Provide the (x, y) coordinate of the cell's center where the given text is located.  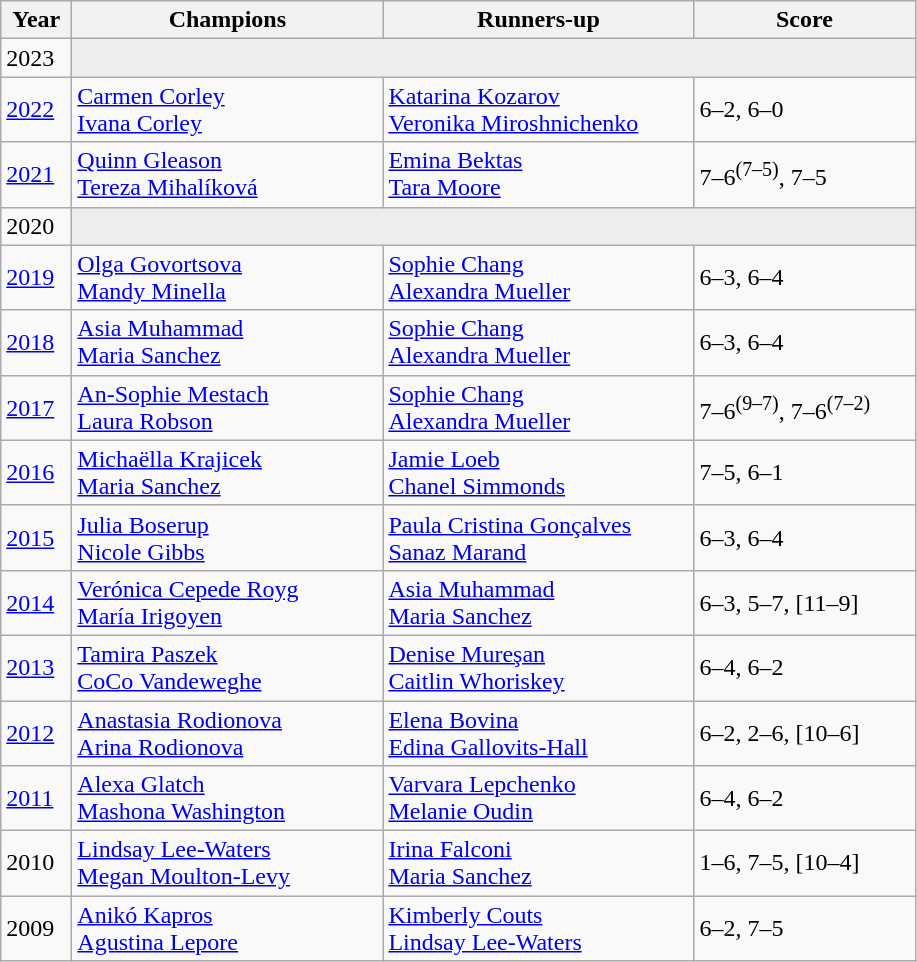
Irina Falconi Maria Sanchez (538, 864)
2021 (36, 174)
2011 (36, 798)
Varvara Lepchenko Melanie Oudin (538, 798)
Elena Bovina Edina Gallovits-Hall (538, 732)
Lindsay Lee-Waters Megan Moulton-Levy (228, 864)
2010 (36, 864)
Emina Bektas Tara Moore (538, 174)
Julia Boserup Nicole Gibbs (228, 538)
Runners-up (538, 20)
Olga Govortsova Mandy Minella (228, 278)
Denise Mureşan Caitlin Whoriskey (538, 668)
2019 (36, 278)
Tamira Paszek CoCo Vandeweghe (228, 668)
2013 (36, 668)
2017 (36, 408)
6–2, 7–5 (804, 928)
Alexa Glatch Mashona Washington (228, 798)
Score (804, 20)
2012 (36, 732)
Quinn Gleason Tereza Mihalíková (228, 174)
6–2, 2–6, [10–6] (804, 732)
2023 (36, 58)
2018 (36, 342)
2020 (36, 226)
Year (36, 20)
Paula Cristina Gonçalves Sanaz Marand (538, 538)
Verónica Cepede Royg María Irigoyen (228, 602)
2016 (36, 472)
2014 (36, 602)
Katarina Kozarov Veronika Miroshnichenko (538, 110)
Champions (228, 20)
Jamie Loeb Chanel Simmonds (538, 472)
Kimberly Couts Lindsay Lee-Waters (538, 928)
7–5, 6–1 (804, 472)
6–2, 6–0 (804, 110)
An-Sophie Mestach Laura Robson (228, 408)
Anikó Kapros Agustina Lepore (228, 928)
2022 (36, 110)
7–6(7–5), 7–5 (804, 174)
6–3, 5–7, [11–9] (804, 602)
1–6, 7–5, [10–4] (804, 864)
Anastasia Rodionova Arina Rodionova (228, 732)
2009 (36, 928)
2015 (36, 538)
7–6(9–7), 7–6(7–2) (804, 408)
Carmen Corley Ivana Corley (228, 110)
Michaëlla Krajicek Maria Sanchez (228, 472)
